Search for the cell housing the specified text and yield its [X, Y] center coordinate. 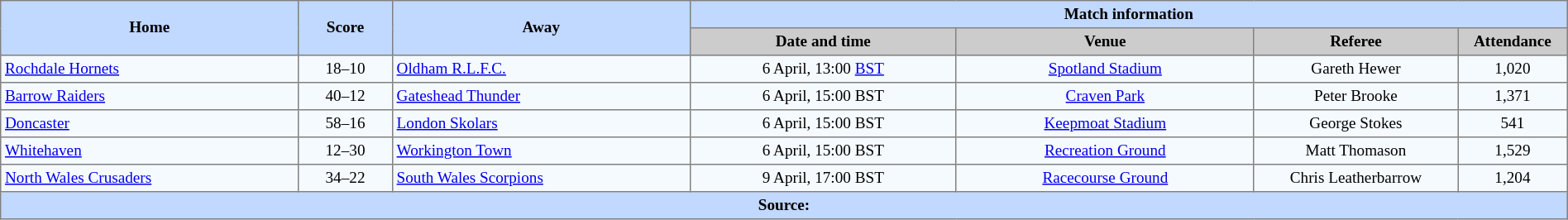
Rochdale Hornets [150, 69]
Away [541, 28]
Barrow Raiders [150, 96]
Matt Thomason [1355, 151]
Recreation Ground [1105, 151]
6 April, 13:00 BST [823, 69]
Whitehaven [150, 151]
Attendance [1513, 41]
North Wales Crusaders [150, 179]
Keepmoat Stadium [1105, 124]
Peter Brooke [1355, 96]
Source: [784, 205]
George Stokes [1355, 124]
Match information [1128, 15]
1,020 [1513, 69]
18–10 [346, 69]
Craven Park [1105, 96]
Oldham R.L.F.C. [541, 69]
40–12 [346, 96]
Venue [1105, 41]
Referee [1355, 41]
12–30 [346, 151]
Home [150, 28]
Gateshead Thunder [541, 96]
1,371 [1513, 96]
Date and time [823, 41]
Racecourse Ground [1105, 179]
541 [1513, 124]
58–16 [346, 124]
9 April, 17:00 BST [823, 179]
Gareth Hewer [1355, 69]
London Skolars [541, 124]
Score [346, 28]
Spotland Stadium [1105, 69]
34–22 [346, 179]
Chris Leatherbarrow [1355, 179]
Doncaster [150, 124]
Workington Town [541, 151]
1,204 [1513, 179]
South Wales Scorpions [541, 179]
1,529 [1513, 151]
